Find where the given text appears and provide that cell's center as [x, y] coordinate. 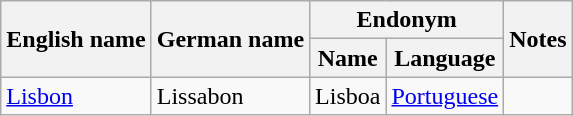
Lisboa [348, 96]
Name [348, 58]
Portuguese [445, 96]
Notes [538, 39]
Lissabon [230, 96]
Language [445, 58]
English name [76, 39]
Lisbon [76, 96]
German name [230, 39]
Endonym [407, 20]
